Output the [X, Y] coordinate of the center of the cell containing the given text.  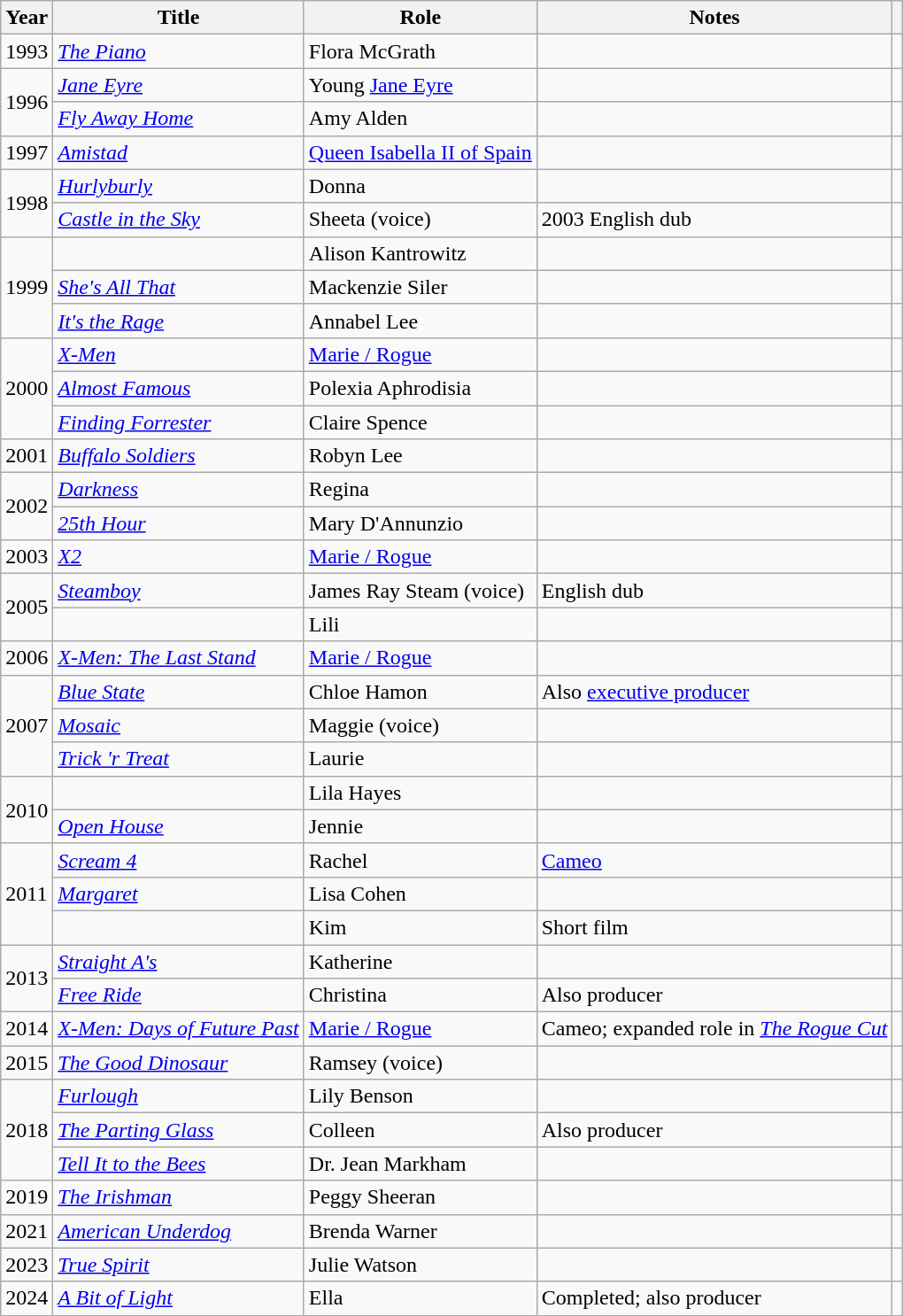
Kim [420, 927]
Robyn Lee [420, 456]
1996 [27, 102]
2007 [27, 725]
Rachel [420, 860]
1997 [27, 152]
Trick 'r Treat [179, 759]
The Piano [179, 51]
Castle in the Sky [179, 220]
Brenda Warner [420, 1231]
2003 English dub [714, 220]
Scream 4 [179, 860]
Queen Isabella II of Spain [420, 152]
Lisa Cohen [420, 894]
2001 [27, 456]
X-Men: The Last Stand [179, 658]
Fly Away Home [179, 119]
Donna [420, 186]
Young Jane Eyre [420, 85]
1998 [27, 203]
Mackenzie Siler [420, 287]
Lili [420, 624]
The Parting Glass [179, 1130]
Katherine [420, 961]
Hurlyburly [179, 186]
Darkness [179, 490]
Buffalo Soldiers [179, 456]
English dub [714, 591]
Blue State [179, 692]
Dr. Jean Markham [420, 1164]
Cameo [714, 860]
Chloe Hamon [420, 692]
Amistad [179, 152]
Free Ride [179, 995]
Polexia Aphrodisia [420, 388]
Also executive producer [714, 692]
2021 [27, 1231]
2023 [27, 1265]
X-Men [179, 354]
Furlough [179, 1096]
Claire Spence [420, 422]
Almost Famous [179, 388]
2015 [27, 1063]
2000 [27, 388]
Amy Alden [420, 119]
2013 [27, 978]
Open House [179, 826]
1993 [27, 51]
Jennie [420, 826]
Year [27, 18]
Finding Forrester [179, 422]
2014 [27, 1029]
Jane Eyre [179, 85]
A Bit of Light [179, 1298]
Maggie (voice) [420, 725]
25th Hour [179, 523]
Annabel Lee [420, 321]
1999 [27, 287]
American Underdog [179, 1231]
Cameo; expanded role in The Rogue Cut [714, 1029]
Notes [714, 18]
2003 [27, 557]
Julie Watson [420, 1265]
2019 [27, 1197]
True Spirit [179, 1265]
2010 [27, 809]
Mosaic [179, 725]
Lila Hayes [420, 793]
Straight A's [179, 961]
2011 [27, 894]
Laurie [420, 759]
Short film [714, 927]
Ella [420, 1298]
Role [420, 18]
Peggy Sheeran [420, 1197]
Flora McGrath [420, 51]
Sheeta (voice) [420, 220]
Completed; also producer [714, 1298]
The Good Dinosaur [179, 1063]
2018 [27, 1130]
2006 [27, 658]
Lily Benson [420, 1096]
2005 [27, 608]
Title [179, 18]
Ramsey (voice) [420, 1063]
Margaret [179, 894]
Mary D'Annunzio [420, 523]
X-Men: Days of Future Past [179, 1029]
Colleen [420, 1130]
Regina [420, 490]
2024 [27, 1298]
Tell It to the Bees [179, 1164]
X2 [179, 557]
James Ray Steam (voice) [420, 591]
Christina [420, 995]
2002 [27, 507]
She's All That [179, 287]
It's the Rage [179, 321]
The Irishman [179, 1197]
Alison Kantrowitz [420, 253]
Steamboy [179, 591]
